Detect which cell encompasses the target text, then output its (x, y) center coordinate. 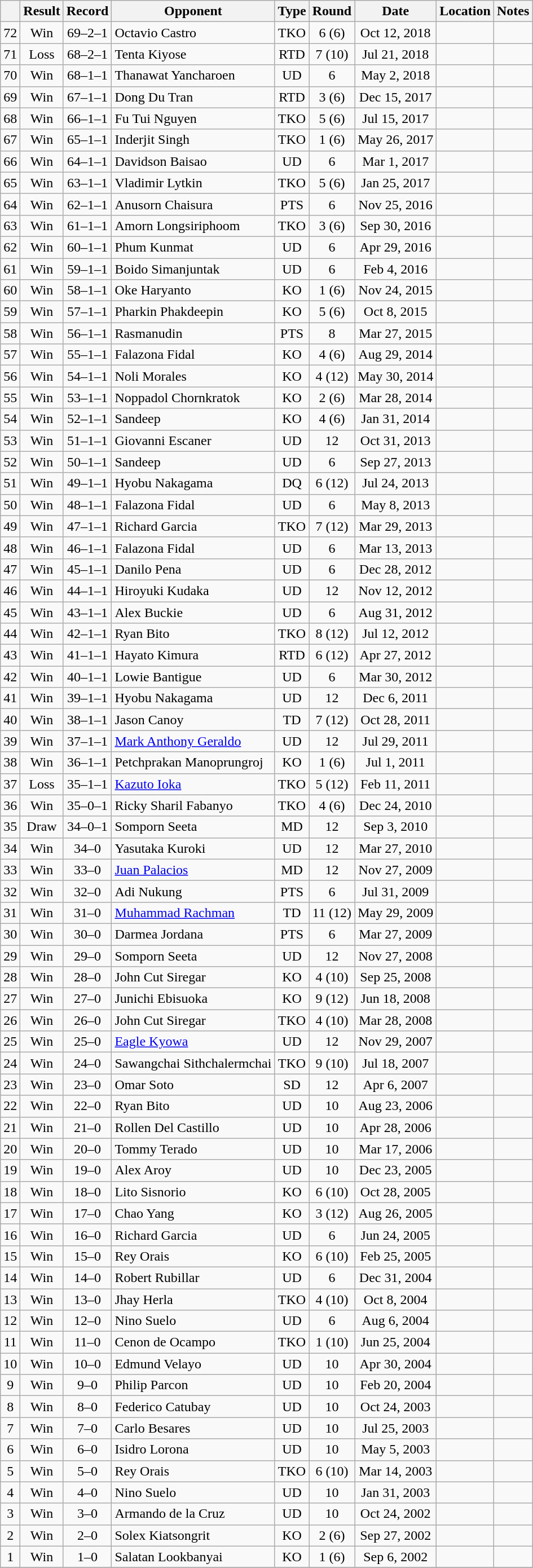
May 8, 2013 (396, 505)
Mar 14, 2003 (396, 1471)
55–1–1 (87, 355)
1–0 (87, 1557)
Sep 27, 2002 (396, 1535)
61–1–1 (87, 226)
3–0 (87, 1514)
62 (10, 247)
Oct 31, 2013 (396, 441)
30–0 (87, 934)
7 (10, 1428)
Alex Buckie (193, 612)
36 (10, 805)
52 (10, 462)
11 (12) (332, 913)
Federico Catubay (193, 1407)
Armando de la Cruz (193, 1514)
Apr 27, 2012 (396, 655)
15 (10, 1256)
Edmund Velayo (193, 1364)
13 (10, 1299)
May 5, 2003 (396, 1450)
69 (10, 97)
22–0 (87, 1106)
Eagle Kyowa (193, 1042)
Type (292, 11)
Aug 23, 2006 (396, 1106)
19–0 (87, 1170)
Rollen Del Castillo (193, 1127)
49–1–1 (87, 483)
Oct 28, 2011 (396, 720)
Omar Soto (193, 1085)
6–0 (87, 1450)
57 (10, 355)
50–1–1 (87, 462)
71 (10, 54)
20 (10, 1149)
62–1–1 (87, 204)
Sep 27, 2013 (396, 462)
Mar 13, 2013 (396, 548)
Jhay Herla (193, 1299)
Aug 31, 2012 (396, 612)
45 (10, 612)
Hiroyuki Kudaka (193, 591)
5 (12) (332, 784)
59–1–1 (87, 269)
Noli Morales (193, 376)
29 (10, 956)
Feb 11, 2011 (396, 784)
58 (10, 333)
Octavio Castro (193, 33)
Jul 18, 2007 (396, 1063)
57–1–1 (87, 312)
63 (10, 226)
Nov 12, 2012 (396, 591)
Amorn Longsiriphoom (193, 226)
2 (10, 1535)
DQ (292, 483)
34–0 (87, 848)
Dec 31, 2004 (396, 1278)
Jul 31, 2009 (396, 891)
31 (10, 913)
Dec 24, 2010 (396, 805)
12–0 (87, 1321)
14–0 (87, 1278)
Isidro Lorona (193, 1450)
Nov 25, 2016 (396, 204)
26 (10, 1020)
SD (292, 1085)
Nov 29, 2007 (396, 1042)
Dec 28, 2012 (396, 569)
42–1–1 (87, 634)
Mar 29, 2013 (396, 526)
40–1–1 (87, 677)
Sep 30, 2016 (396, 226)
Sep 3, 2010 (396, 827)
Mark Anthony Geraldo (193, 741)
4 (12) (332, 376)
48 (10, 548)
Nov 24, 2015 (396, 290)
Record (87, 11)
7 (10) (332, 54)
22 (10, 1106)
19 (10, 1170)
18–0 (87, 1192)
Mar 17, 2006 (396, 1149)
Mar 28, 2008 (396, 1020)
4–0 (87, 1492)
8–0 (87, 1407)
Oct 24, 2002 (396, 1514)
28–0 (87, 977)
64–1–1 (87, 161)
Lito Sisnorio (193, 1192)
9 (10) (332, 1063)
May 26, 2017 (396, 140)
68–2–1 (87, 54)
41–1–1 (87, 655)
Sep 25, 2008 (396, 977)
15–0 (87, 1256)
21–0 (87, 1127)
10–0 (87, 1364)
Jul 15, 2017 (396, 118)
68–1–1 (87, 76)
Result (42, 11)
38–1–1 (87, 720)
34 (10, 848)
66 (10, 161)
Fu Tui Nguyen (193, 118)
46–1–1 (87, 548)
42 (10, 677)
39–1–1 (87, 698)
1 (10) (332, 1342)
16–0 (87, 1235)
47 (10, 569)
Dec 6, 2011 (396, 698)
33 (10, 870)
47–1–1 (87, 526)
9 (10, 1385)
Jul 24, 2013 (396, 483)
Jul 25, 2003 (396, 1428)
7–0 (87, 1428)
53 (10, 441)
Oct 12, 2018 (396, 33)
Apr 30, 2004 (396, 1364)
Muhammad Rachman (193, 913)
27–0 (87, 999)
Davidson Baisao (193, 161)
Oct 28, 2005 (396, 1192)
Boido Simanjuntak (193, 269)
Jul 21, 2018 (396, 54)
May 29, 2009 (396, 913)
72 (10, 33)
Hayato Kimura (193, 655)
Jan 31, 2003 (396, 1492)
Danilo Pena (193, 569)
2–0 (87, 1535)
23 (10, 1085)
Tommy Terado (193, 1149)
28 (10, 977)
Solex Kiatsongrit (193, 1535)
5–0 (87, 1471)
65 (10, 183)
34–0–1 (87, 827)
43–1–1 (87, 612)
Mar 28, 2014 (396, 398)
63–1–1 (87, 183)
Aug 29, 2014 (396, 355)
9–0 (87, 1385)
Oct 8, 2015 (396, 312)
Feb 20, 2004 (396, 1385)
Dec 15, 2017 (396, 97)
Feb 4, 2016 (396, 269)
16 (10, 1235)
Mar 27, 2010 (396, 848)
Dec 23, 2005 (396, 1170)
37–1–1 (87, 741)
39 (10, 741)
50 (10, 505)
13–0 (87, 1299)
Rasmanudin (193, 333)
51 (10, 483)
May 30, 2014 (396, 376)
Apr 6, 2007 (396, 1085)
May 2, 2018 (396, 76)
60 (10, 290)
17–0 (87, 1213)
Noppadol Chornkratok (193, 398)
Mar 27, 2015 (396, 333)
Alex Aroy (193, 1170)
Carlo Besares (193, 1428)
38 (10, 763)
32–0 (87, 891)
Giovanni Escaner (193, 441)
Aug 6, 2004 (396, 1321)
61 (10, 269)
66–1–1 (87, 118)
53–1–1 (87, 398)
36–1–1 (87, 763)
Nov 27, 2008 (396, 956)
32 (10, 891)
68 (10, 118)
Oct 24, 2003 (396, 1407)
Anusorn Chaisura (193, 204)
Phum Kunmat (193, 247)
3 (10, 1514)
67–1–1 (87, 97)
60–1–1 (87, 247)
35 (10, 827)
56–1–1 (87, 333)
Jun 25, 2004 (396, 1342)
Jan 25, 2017 (396, 183)
Mar 1, 2017 (396, 161)
52–1–1 (87, 419)
Lowie Bantigue (193, 677)
Cenon de Ocampo (193, 1342)
37 (10, 784)
44 (10, 634)
14 (10, 1278)
Draw (42, 827)
Juan Palacios (193, 870)
Apr 28, 2006 (396, 1127)
11–0 (87, 1342)
Apr 29, 2016 (396, 247)
Adi Nukung (193, 891)
24 (10, 1063)
49 (10, 526)
Petchprakan Manoprungroj (193, 763)
56 (10, 376)
Salatan Lookbanyai (193, 1557)
33–0 (87, 870)
Sep 6, 2002 (396, 1557)
Vladimir Lytkin (193, 183)
8 (12) (332, 634)
Jan 31, 2014 (396, 419)
Pharkin Phakdeepin (193, 312)
Jason Canoy (193, 720)
Dong Du Tran (193, 97)
Ricky Sharil Fabanyo (193, 805)
Philip Parcon (193, 1385)
Date (396, 11)
Jul 29, 2011 (396, 741)
Oct 8, 2004 (396, 1299)
6 (6) (332, 33)
31–0 (87, 913)
Thanawat Yancharoen (193, 76)
41 (10, 698)
25 (10, 1042)
40 (10, 720)
24–0 (87, 1063)
Jul 1, 2011 (396, 763)
25–0 (87, 1042)
Aug 26, 2005 (396, 1213)
Inderjit Singh (193, 140)
55 (10, 398)
27 (10, 999)
18 (10, 1192)
Jun 18, 2008 (396, 999)
26–0 (87, 1020)
54 (10, 419)
Mar 27, 2009 (396, 934)
58–1–1 (87, 290)
Darmea Jordana (193, 934)
20–0 (87, 1149)
Sawangchai Sithchalermchai (193, 1063)
Jun 24, 2005 (396, 1235)
70 (10, 76)
Notes (513, 11)
Round (332, 11)
43 (10, 655)
17 (10, 1213)
Jul 12, 2012 (396, 634)
35–0–1 (87, 805)
11 (10, 1342)
Tenta Kiyose (193, 54)
45–1–1 (87, 569)
Yasutaka Kuroki (193, 848)
Nov 27, 2009 (396, 870)
Location (465, 11)
5 (10, 1471)
59 (10, 312)
1 (10, 1557)
29–0 (87, 956)
Mar 30, 2012 (396, 677)
65–1–1 (87, 140)
Chao Yang (193, 1213)
54–1–1 (87, 376)
30 (10, 934)
35–1–1 (87, 784)
Kazuto Ioka (193, 784)
Robert Rubillar (193, 1278)
51–1–1 (87, 441)
21 (10, 1127)
48–1–1 (87, 505)
9 (12) (332, 999)
64 (10, 204)
69–2–1 (87, 33)
23–0 (87, 1085)
67 (10, 140)
44–1–1 (87, 591)
4 (10, 1492)
Opponent (193, 11)
46 (10, 591)
3 (12) (332, 1213)
Junichi Ebisuoka (193, 999)
Oke Haryanto (193, 290)
Feb 25, 2005 (396, 1256)
